Identify which cell holds the provided text, then report its [x, y] central coordinate. 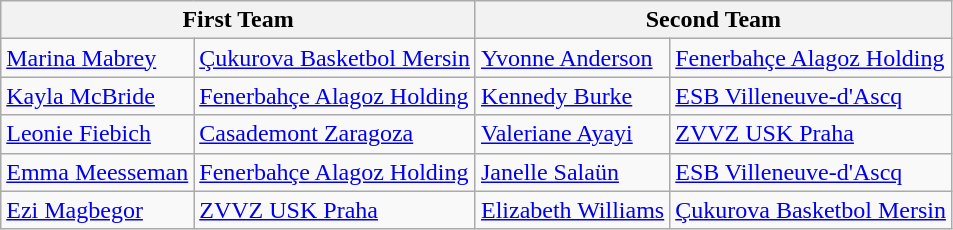
Emma Meesseman [98, 172]
Yvonne Anderson [572, 58]
Valeriane Ayayi [572, 134]
Janelle Salaün [572, 172]
Kayla McBride [98, 96]
Elizabeth Williams [572, 210]
First Team [238, 20]
Casademont Zaragoza [335, 134]
Marina Mabrey [98, 58]
Leonie Fiebich [98, 134]
Ezi Magbegor [98, 210]
Kennedy Burke [572, 96]
Second Team [713, 20]
